Provide the (X, Y) coordinate of the cell's center where the given text is located.  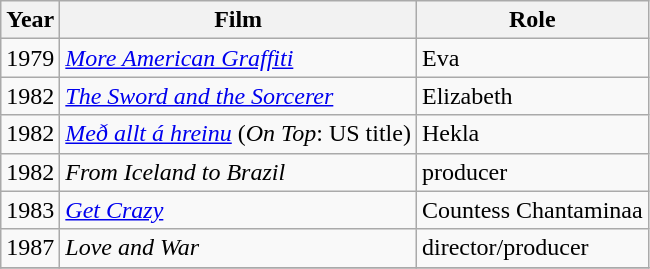
director/producer (532, 248)
Get Crazy (238, 210)
1983 (30, 210)
From Iceland to Brazil (238, 172)
Love and War (238, 248)
Eva (532, 58)
Hekla (532, 134)
Countess Chantaminaa (532, 210)
Year (30, 20)
Film (238, 20)
The Sword and the Sorcerer (238, 96)
1987 (30, 248)
Role (532, 20)
More American Graffiti (238, 58)
1979 (30, 58)
producer (532, 172)
Með allt á hreinu (On Top: US title) (238, 134)
Elizabeth (532, 96)
